Locate the cell with the specified text and output its (X, Y) center coordinate. 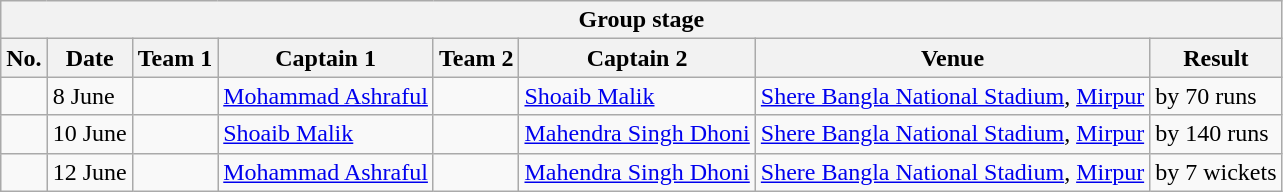
Captain 2 (637, 58)
Group stage (642, 20)
by 140 runs (1216, 134)
8 June (90, 96)
by 70 runs (1216, 96)
No. (24, 58)
Team 1 (175, 58)
by 7 wickets (1216, 172)
12 June (90, 172)
Date (90, 58)
Team 2 (476, 58)
Result (1216, 58)
10 June (90, 134)
Venue (952, 58)
Captain 1 (326, 58)
